Return (x, y) of the center of cell containing provided text 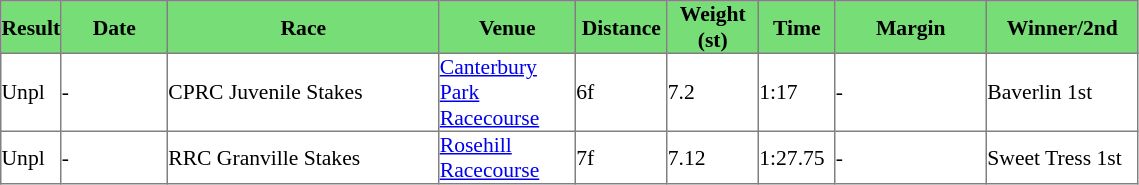
7.2 (713, 92)
Sweet Tress 1st (1063, 157)
6f (622, 92)
Margin (911, 27)
7f (622, 157)
Venue (507, 27)
Winner/2nd (1063, 27)
Distance (622, 27)
Date (114, 27)
Time (797, 27)
CPRC Juvenile Stakes (304, 92)
RRC Granville Stakes (304, 157)
Result (31, 27)
1:17 (797, 92)
Baverlin 1st (1063, 92)
7.12 (713, 157)
Weight (st) (713, 27)
1:27.75 (797, 157)
Rosehill Racecourse (507, 157)
Canterbury Park Racecourse (507, 92)
Race (304, 27)
